Detect which cell encompasses the target text, then output its (x, y) center coordinate. 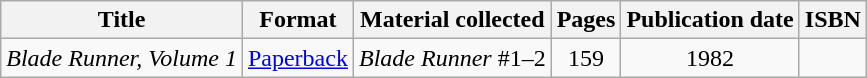
159 (586, 58)
1982 (710, 58)
Publication date (710, 20)
Paperback (298, 58)
Material collected (452, 20)
Format (298, 20)
Blade Runner, Volume 1 (122, 58)
Title (122, 20)
ISBN (832, 20)
Pages (586, 20)
Blade Runner #1–2 (452, 58)
